Capture the cell that displays the provided text and extract its [X, Y] central coordinate. 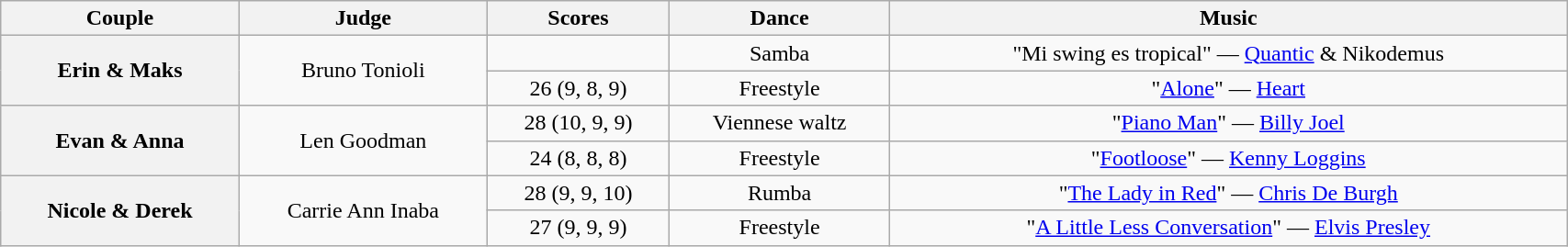
Evan & Anna [119, 140]
Rumba [779, 193]
Music [1229, 18]
"A Little Less Conversation" — Elvis Presley [1229, 228]
"Piano Man" — Billy Joel [1229, 123]
Scores [579, 18]
Bruno Tonioli [363, 71]
"Footloose" — Kenny Loggins [1229, 158]
Samba [779, 53]
Viennese waltz [779, 123]
Dance [779, 18]
27 (9, 9, 9) [579, 228]
28 (10, 9, 9) [579, 123]
Couple [119, 18]
Judge [363, 18]
24 (8, 8, 8) [579, 158]
Nicole & Derek [119, 210]
"Alone" — Heart [1229, 88]
Carrie Ann Inaba [363, 210]
26 (9, 8, 9) [579, 88]
"Mi swing es tropical" — Quantic & Nikodemus [1229, 53]
28 (9, 9, 10) [579, 193]
Erin & Maks [119, 71]
"The Lady in Red" — Chris De Burgh [1229, 193]
Len Goodman [363, 140]
